Extract the [x, y] coordinate from the center of the cell holding the provided text.  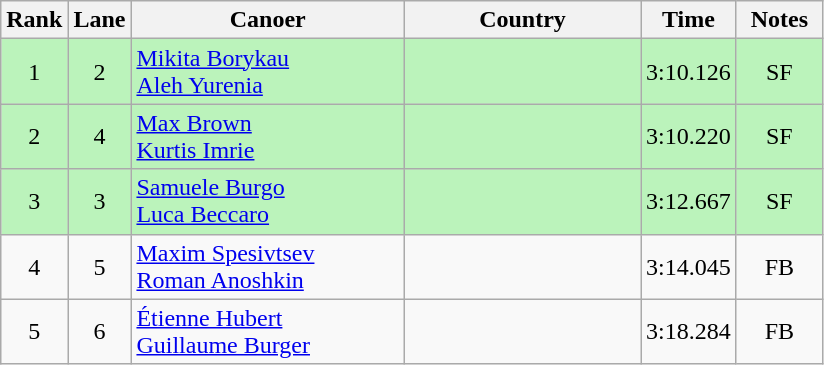
Étienne HubertGuillaume Burger [268, 332]
Time [689, 20]
3:10.126 [689, 72]
Samuele BurgoLuca Beccaro [268, 202]
Country [522, 20]
Lane [100, 20]
Notes [779, 20]
Maxim SpesivtsevRoman Anoshkin [268, 266]
1 [34, 72]
Canoer [268, 20]
3:12.667 [689, 202]
Mikita BorykauAleh Yurenia [268, 72]
3:14.045 [689, 266]
3:10.220 [689, 136]
6 [100, 332]
Max BrownKurtis Imrie [268, 136]
Rank [34, 20]
3:18.284 [689, 332]
